Determine the [x, y] coordinate at the center of the cell enclosing the given text.  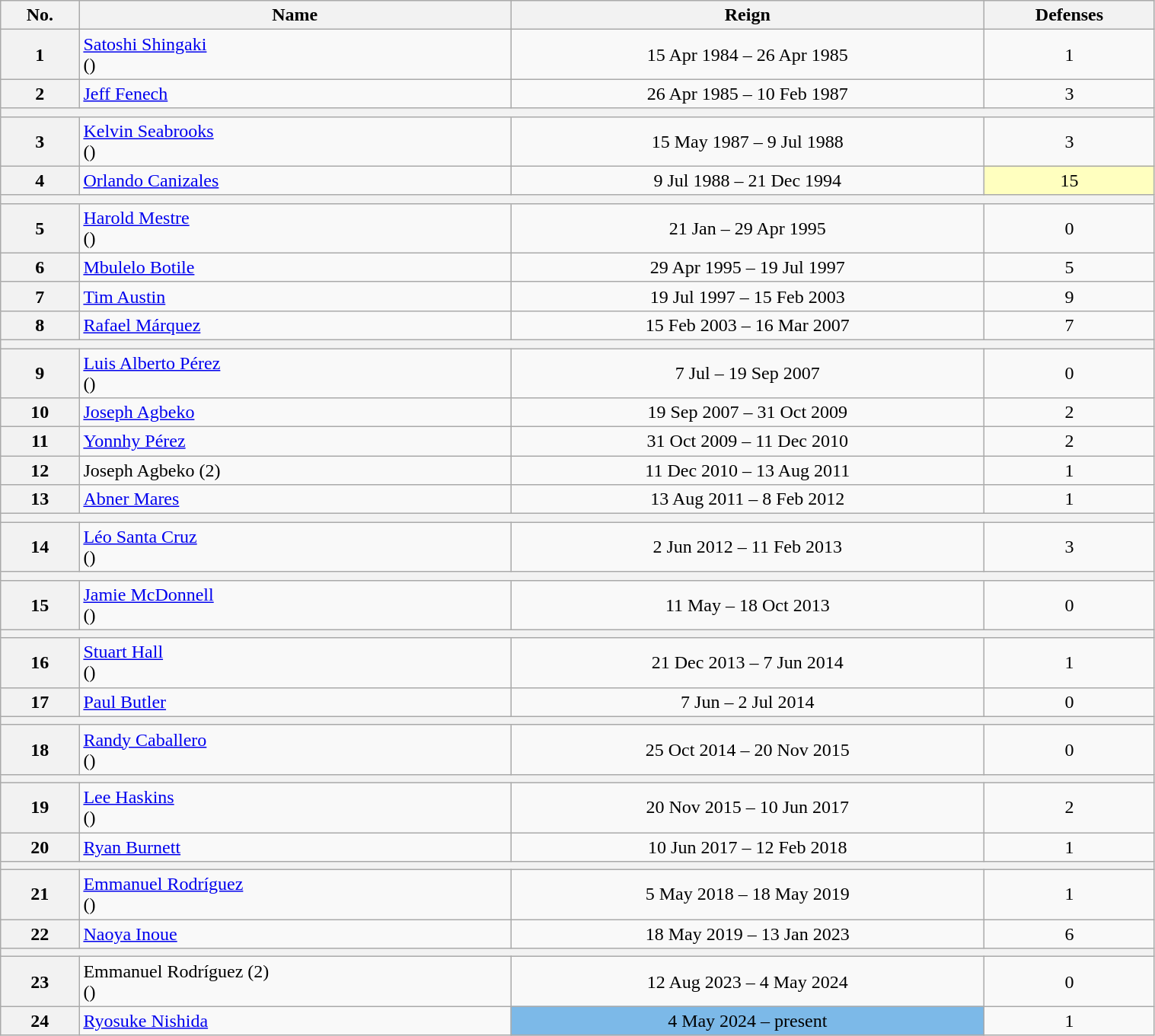
4 May 2024 – present [748, 1021]
Lee Haskins() [295, 807]
Stuart Hall() [295, 662]
17 [40, 702]
Randy Caballero() [295, 749]
11 May – 18 Oct 2013 [748, 604]
Yonnhy Pérez [295, 441]
13 [40, 499]
Emmanuel Rodríguez (2)() [295, 982]
12 Aug 2023 – 4 May 2024 [748, 982]
10 Jun 2017 – 12 Feb 2018 [748, 847]
Orlando Canizales [295, 180]
Abner Mares [295, 499]
15 Feb 2003 – 16 Mar 2007 [748, 325]
Paul Butler [295, 702]
21 Dec 2013 – 7 Jun 2014 [748, 662]
18 May 2019 – 13 Jan 2023 [748, 934]
5 May 2018 – 18 May 2019 [748, 895]
29 Apr 1995 – 19 Jul 1997 [748, 267]
19 Sep 2007 – 31 Oct 2009 [748, 413]
19 [40, 807]
Tim Austin [295, 296]
Emmanuel Rodríguez() [295, 895]
10 [40, 413]
20 [40, 847]
22 [40, 934]
9 Jul 1988 – 21 Dec 1994 [748, 180]
23 [40, 982]
19 Jul 1997 – 15 Feb 2003 [748, 296]
12 [40, 470]
Luis Alberto Pérez() [295, 373]
Ryosuke Nishida [295, 1021]
Harold Mestre() [295, 228]
11 [40, 441]
7 Jun – 2 Jul 2014 [748, 702]
20 Nov 2015 – 10 Jun 2017 [748, 807]
4 [40, 180]
21 [40, 895]
Mbulelo Botile [295, 267]
18 [40, 749]
Name [295, 15]
25 Oct 2014 – 20 Nov 2015 [748, 749]
Léo Santa Cruz() [295, 547]
Satoshi Shingaki() [295, 55]
Joseph Agbeko [295, 413]
Joseph Agbeko (2) [295, 470]
31 Oct 2009 – 11 Dec 2010 [748, 441]
Jamie McDonnell() [295, 604]
15 May 1987 – 9 Jul 1988 [748, 142]
16 [40, 662]
14 [40, 547]
7 Jul – 19 Sep 2007 [748, 373]
Kelvin Seabrooks() [295, 142]
21 Jan – 29 Apr 1995 [748, 228]
Jeff Fenech [295, 94]
Ryan Burnett [295, 847]
26 Apr 1985 – 10 Feb 1987 [748, 94]
2 Jun 2012 – 11 Feb 2013 [748, 547]
24 [40, 1021]
11 Dec 2010 – 13 Aug 2011 [748, 470]
Reign [748, 15]
15 Apr 1984 – 26 Apr 1985 [748, 55]
8 [40, 325]
Rafael Márquez [295, 325]
No. [40, 15]
Defenses [1069, 15]
13 Aug 2011 – 8 Feb 2012 [748, 499]
Naoya Inoue [295, 934]
